Scan for the cell matching the given text and deliver its (x, y) coordinate at center. 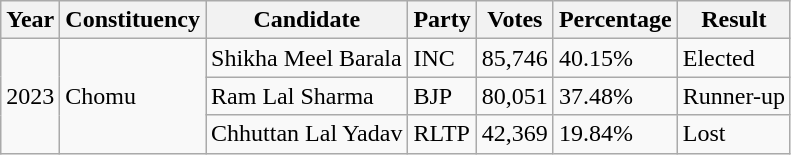
Percentage (615, 20)
80,051 (514, 96)
19.84% (615, 134)
Ram Lal Sharma (307, 96)
Candidate (307, 20)
BJP (442, 96)
Elected (734, 58)
RLTP (442, 134)
42,369 (514, 134)
40.15% (615, 58)
Result (734, 20)
Constituency (133, 20)
Year (30, 20)
37.48% (615, 96)
Chhuttan Lal Yadav (307, 134)
Party (442, 20)
Shikha Meel Barala (307, 58)
INC (442, 58)
Runner-up (734, 96)
Lost (734, 134)
2023 (30, 96)
85,746 (514, 58)
Votes (514, 20)
Chomu (133, 96)
